For the text-containing cell, return its midpoint in (x, y) coordinate format. 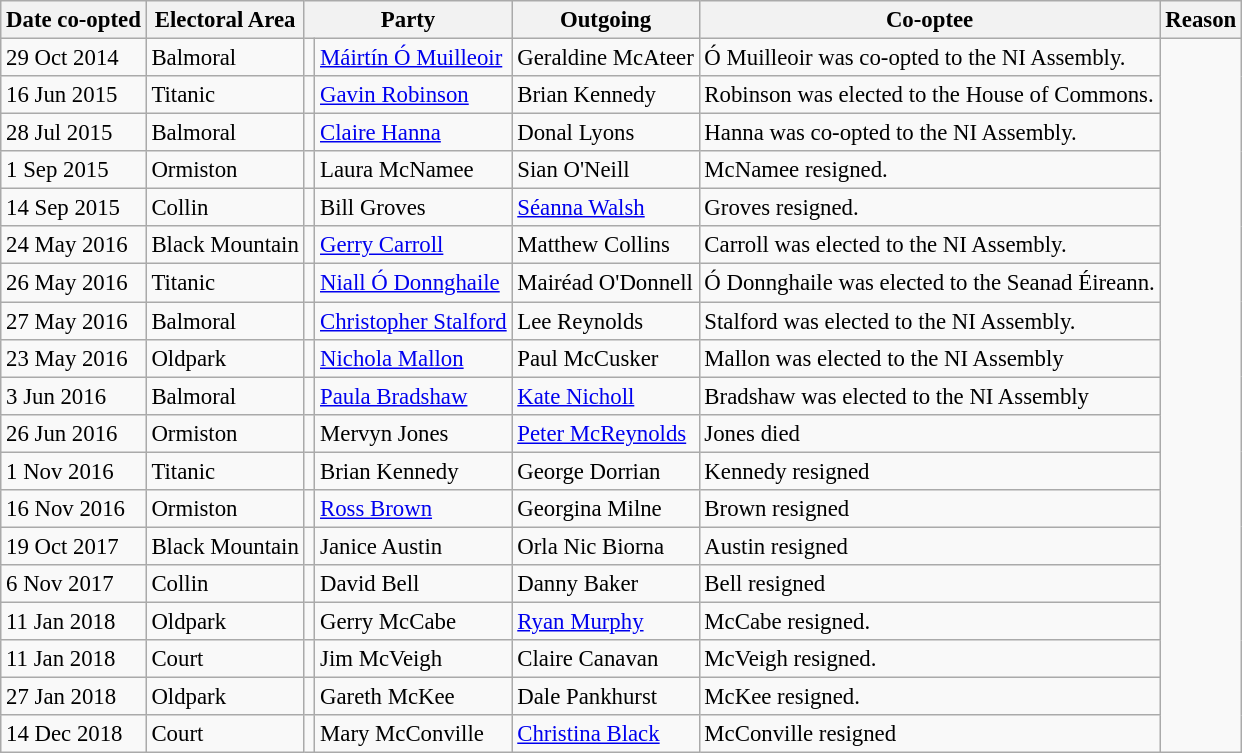
Jones died (930, 433)
14 Sep 2015 (74, 208)
1 Nov 2016 (74, 471)
23 May 2016 (74, 358)
David Bell (414, 584)
Austin resigned (930, 546)
Mallon was elected to the NI Assembly (930, 358)
27 May 2016 (74, 321)
Ryan Murphy (606, 621)
14 Dec 2018 (74, 734)
Kate Nicholl (606, 396)
Dale Pankhurst (606, 697)
Máirtín Ó Muilleoir (414, 58)
Danny Baker (606, 584)
Mervyn Jones (414, 433)
Niall Ó Donnghaile (414, 283)
McCabe resigned. (930, 621)
Janice Austin (414, 546)
Gareth McKee (414, 697)
Paula Bradshaw (414, 396)
Ó Donnghaile was elected to the Seanad Éireann. (930, 283)
Christopher Stalford (414, 321)
Séanna Walsh (606, 208)
Carroll was elected to the NI Assembly. (930, 245)
Brown resigned (930, 509)
Laura McNamee (414, 170)
Jim McVeigh (414, 659)
19 Oct 2017 (74, 546)
Geraldine McAteer (606, 58)
Date co-opted (74, 20)
16 Nov 2016 (74, 509)
29 Oct 2014 (74, 58)
Co-optee (930, 20)
Claire Canavan (606, 659)
Bill Groves (414, 208)
Lee Reynolds (606, 321)
Groves resigned. (930, 208)
Robinson was elected to the House of Commons. (930, 95)
McKee resigned. (930, 697)
Stalford was elected to the NI Assembly. (930, 321)
Mary McConville (414, 734)
28 Jul 2015 (74, 133)
McNamee resigned. (930, 170)
16 Jun 2015 (74, 95)
Hanna was co-opted to the NI Assembly. (930, 133)
Electoral Area (225, 20)
Donal Lyons (606, 133)
6 Nov 2017 (74, 584)
Peter McReynolds (606, 433)
Reason (1200, 20)
McVeigh resigned. (930, 659)
Ó Muilleoir was co-opted to the NI Assembly. (930, 58)
Orla Nic Biorna (606, 546)
Gavin Robinson (414, 95)
Paul McCusker (606, 358)
Kennedy resigned (930, 471)
Georgina Milne (606, 509)
Christina Black (606, 734)
Ross Brown (414, 509)
1 Sep 2015 (74, 170)
26 May 2016 (74, 283)
Party (408, 20)
26 Jun 2016 (74, 433)
Gerry Carroll (414, 245)
27 Jan 2018 (74, 697)
Gerry McCabe (414, 621)
McConville resigned (930, 734)
Outgoing (606, 20)
Bradshaw was elected to the NI Assembly (930, 396)
George Dorrian (606, 471)
Sian O'Neill (606, 170)
3 Jun 2016 (74, 396)
Matthew Collins (606, 245)
Claire Hanna (414, 133)
Nichola Mallon (414, 358)
Bell resigned (930, 584)
Mairéad O'Donnell (606, 283)
24 May 2016 (74, 245)
